Output the [X, Y] coordinate of the center of the cell containing the given text.  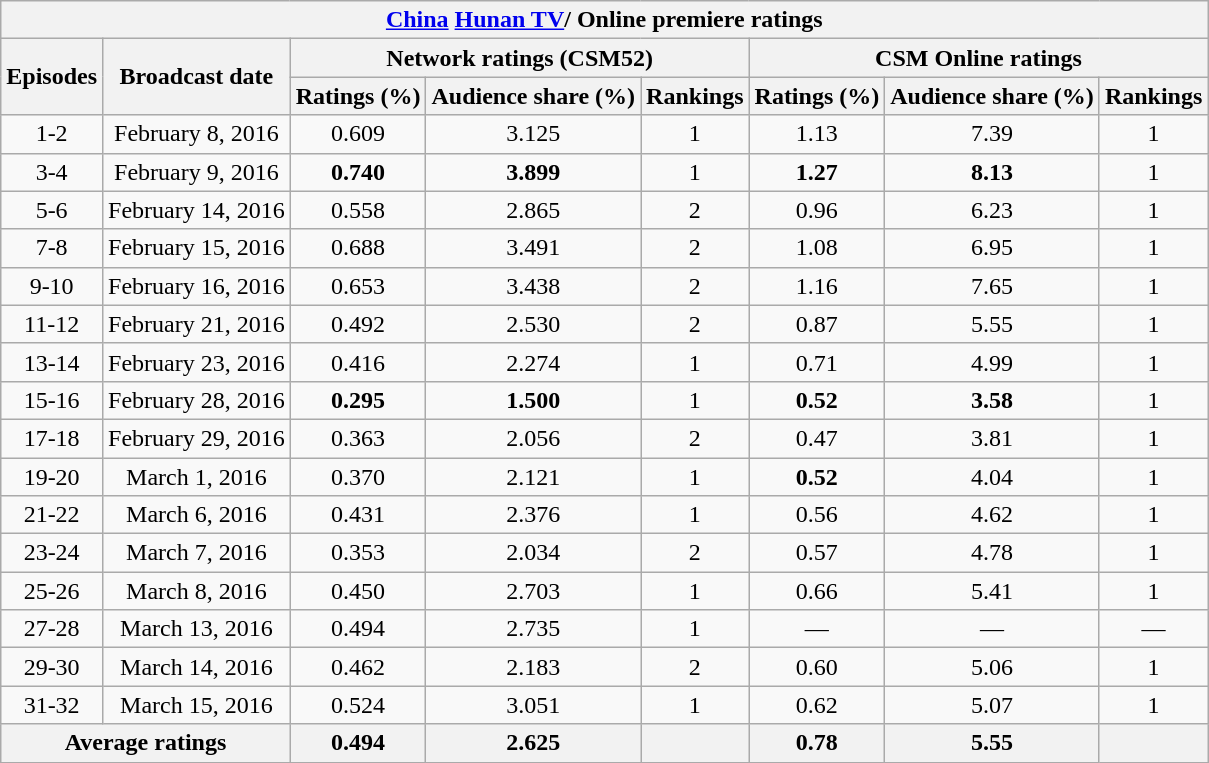
7-8 [52, 248]
0.71 [817, 362]
31-32 [52, 705]
0.558 [358, 210]
March 7, 2016 [197, 553]
2.274 [534, 362]
1.08 [817, 248]
Episodes [52, 77]
0.60 [817, 667]
4.04 [992, 477]
0.363 [358, 438]
Network ratings (CSM52) [520, 58]
8.13 [992, 172]
7.39 [992, 134]
March 13, 2016 [197, 629]
6.23 [992, 210]
0.450 [358, 591]
29-30 [52, 667]
0.416 [358, 362]
1.13 [817, 134]
2.376 [534, 515]
March 15, 2016 [197, 705]
21-22 [52, 515]
2.735 [534, 629]
0.492 [358, 324]
4.62 [992, 515]
0.57 [817, 553]
March 8, 2016 [197, 591]
0.56 [817, 515]
March 1, 2016 [197, 477]
February 8, 2016 [197, 134]
0.353 [358, 553]
February 29, 2016 [197, 438]
0.295 [358, 400]
13-14 [52, 362]
February 21, 2016 [197, 324]
3-4 [52, 172]
6.95 [992, 248]
0.524 [358, 705]
3.899 [534, 172]
2.625 [534, 743]
March 14, 2016 [197, 667]
19-20 [52, 477]
3.491 [534, 248]
3.051 [534, 705]
0.688 [358, 248]
15-16 [52, 400]
February 14, 2016 [197, 210]
0.462 [358, 667]
March 6, 2016 [197, 515]
3.58 [992, 400]
1.16 [817, 286]
27-28 [52, 629]
0.653 [358, 286]
4.78 [992, 553]
2.121 [534, 477]
11-12 [52, 324]
0.370 [358, 477]
0.431 [358, 515]
7.65 [992, 286]
0.87 [817, 324]
0.96 [817, 210]
February 23, 2016 [197, 362]
CSM Online ratings [978, 58]
3.438 [534, 286]
2.034 [534, 553]
5.06 [992, 667]
3.81 [992, 438]
February 16, 2016 [197, 286]
25-26 [52, 591]
23-24 [52, 553]
9-10 [52, 286]
February 15, 2016 [197, 248]
0.609 [358, 134]
0.47 [817, 438]
China Hunan TV/ Online premiere ratings [604, 20]
February 28, 2016 [197, 400]
2.865 [534, 210]
5-6 [52, 210]
1.27 [817, 172]
2.183 [534, 667]
0.66 [817, 591]
17-18 [52, 438]
February 9, 2016 [197, 172]
2.703 [534, 591]
Broadcast date [197, 77]
4.99 [992, 362]
2.056 [534, 438]
1-2 [52, 134]
Average ratings [146, 743]
5.07 [992, 705]
5.41 [992, 591]
2.530 [534, 324]
1.500 [534, 400]
3.125 [534, 134]
0.78 [817, 743]
0.740 [358, 172]
0.62 [817, 705]
